Find where the given text appears and provide that cell's center as [X, Y] coordinate. 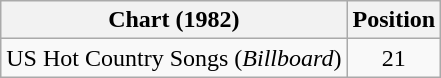
Chart (1982) [174, 20]
Position [394, 20]
US Hot Country Songs (Billboard) [174, 58]
21 [394, 58]
